Scan for the cell matching the given text and deliver its (X, Y) coordinate at center. 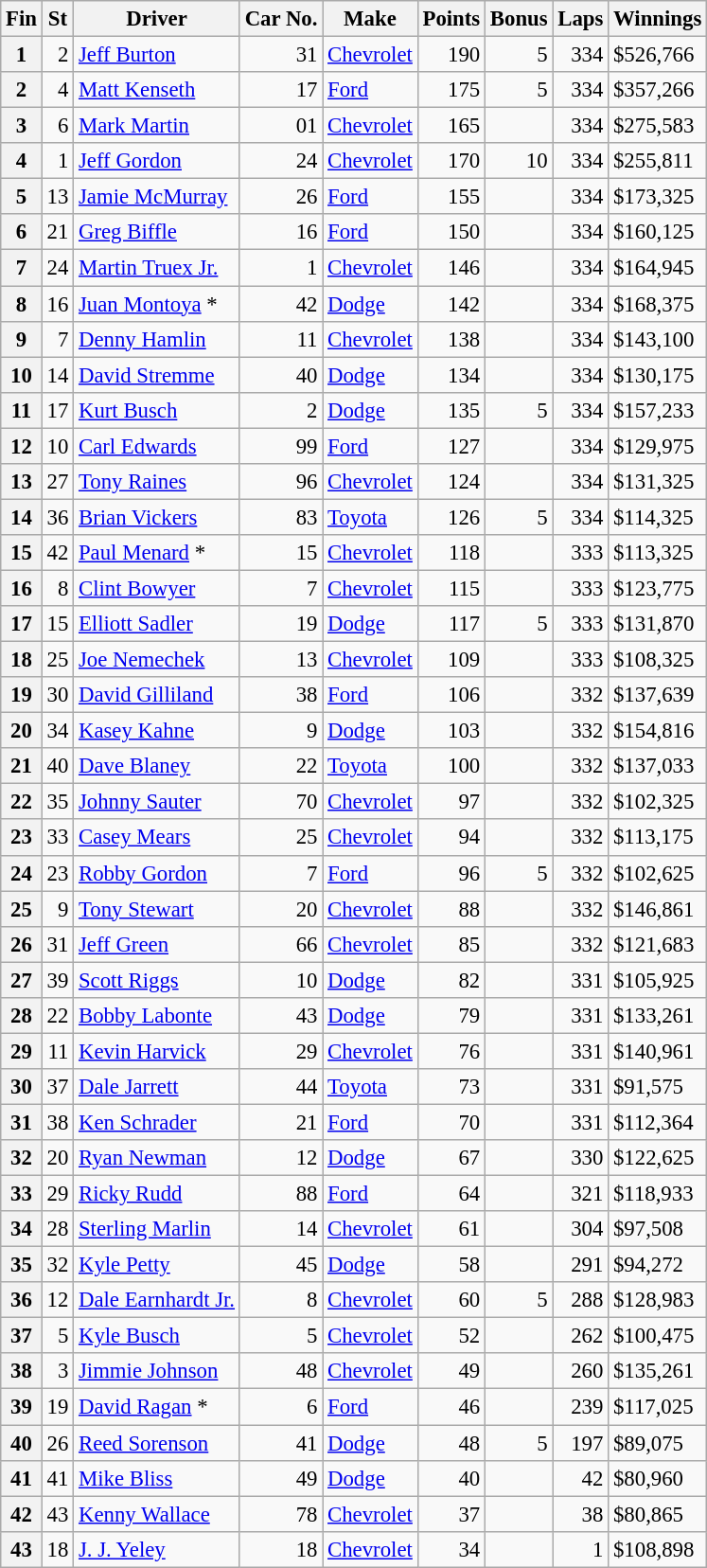
$143,100 (658, 339)
Driver (157, 19)
Denny Hamlin (157, 339)
117 (451, 624)
$100,475 (658, 1336)
$102,325 (658, 802)
$255,811 (658, 161)
Tony Stewart (157, 909)
134 (451, 375)
Jeff Burton (157, 55)
Matt Kenseth (157, 90)
Dave Blaney (157, 766)
$154,816 (658, 731)
$117,025 (658, 1407)
146 (451, 268)
46 (451, 1407)
David Gilliland (157, 695)
Jeff Gordon (157, 161)
$137,033 (658, 766)
$94,272 (658, 1265)
$130,175 (658, 375)
97 (451, 802)
Mike Bliss (157, 1478)
$80,865 (658, 1514)
Dale Earnhardt Jr. (157, 1300)
Make (370, 19)
$146,861 (658, 909)
175 (451, 90)
$168,375 (658, 304)
126 (451, 517)
321 (581, 1194)
Johnny Sauter (157, 802)
$108,325 (658, 660)
$97,508 (658, 1229)
$135,261 (658, 1372)
$275,583 (658, 126)
Sterling Marlin (157, 1229)
44 (280, 1087)
$91,575 (658, 1087)
288 (581, 1300)
239 (581, 1407)
Robby Gordon (157, 873)
Winnings (658, 19)
Jeff Green (157, 944)
155 (451, 197)
99 (280, 446)
$131,870 (658, 624)
Carl Edwards (157, 446)
$123,775 (658, 588)
$114,325 (658, 517)
135 (451, 410)
David Stremme (157, 375)
Bobby Labonte (157, 1016)
52 (451, 1336)
$526,766 (658, 55)
$140,961 (658, 1051)
109 (451, 660)
127 (451, 446)
64 (451, 1194)
$160,125 (658, 232)
Juan Montoya * (157, 304)
$118,933 (658, 1194)
94 (451, 838)
Martin Truex Jr. (157, 268)
$129,975 (658, 446)
73 (451, 1087)
83 (280, 517)
Kasey Kahne (157, 731)
45 (280, 1265)
142 (451, 304)
$357,266 (658, 90)
118 (451, 553)
Joe Nemechek (157, 660)
Jimmie Johnson (157, 1372)
Mark Martin (157, 126)
$112,364 (658, 1122)
$80,960 (658, 1478)
Jamie McMurray (157, 197)
$173,325 (658, 197)
Elliott Sadler (157, 624)
78 (280, 1514)
Dale Jarrett (157, 1087)
J. J. Yeley (157, 1549)
79 (451, 1016)
Car No. (280, 19)
Brian Vickers (157, 517)
Laps (581, 19)
$113,175 (658, 838)
01 (280, 126)
304 (581, 1229)
115 (451, 588)
Ryan Newman (157, 1158)
100 (451, 766)
Casey Mears (157, 838)
291 (581, 1265)
Kurt Busch (157, 410)
Tony Raines (157, 482)
$128,983 (658, 1300)
60 (451, 1300)
76 (451, 1051)
Ken Schrader (157, 1122)
$121,683 (658, 944)
Kenny Wallace (157, 1514)
165 (451, 126)
330 (581, 1158)
190 (451, 55)
Kyle Busch (157, 1336)
Points (451, 19)
$164,945 (658, 268)
61 (451, 1229)
$157,233 (658, 410)
$122,625 (658, 1158)
$105,925 (658, 980)
Ricky Rudd (157, 1194)
$137,639 (658, 695)
103 (451, 731)
124 (451, 482)
85 (451, 944)
66 (280, 944)
67 (451, 1158)
260 (581, 1372)
58 (451, 1265)
Kyle Petty (157, 1265)
Paul Menard * (157, 553)
Scott Riggs (157, 980)
150 (451, 232)
$133,261 (658, 1016)
197 (581, 1443)
82 (451, 980)
Kevin Harvick (157, 1051)
$89,075 (658, 1443)
$113,325 (658, 553)
262 (581, 1336)
$102,625 (658, 873)
Bonus (519, 19)
$131,325 (658, 482)
$108,898 (658, 1549)
St (57, 19)
Reed Sorenson (157, 1443)
Fin (22, 19)
138 (451, 339)
Clint Bowyer (157, 588)
David Ragan * (157, 1407)
170 (451, 161)
106 (451, 695)
Greg Biffle (157, 232)
